From the cell containing the given text, extract its center point as (x, y) coordinate. 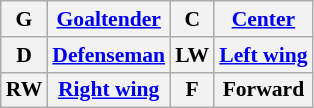
LW (192, 55)
RW (24, 90)
C (192, 19)
Goaltender (108, 19)
G (24, 19)
F (192, 90)
Left wing (263, 55)
D (24, 55)
Right wing (108, 90)
Defenseman (108, 55)
Forward (263, 90)
Center (263, 19)
